Provide the (X, Y) coordinate of the cell's center where the given text is located.  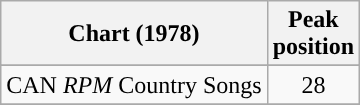
CAN RPM Country Songs (134, 85)
Peakposition (313, 34)
28 (313, 85)
Chart (1978) (134, 34)
